Search for the cell housing the specified text and yield its (X, Y) center coordinate. 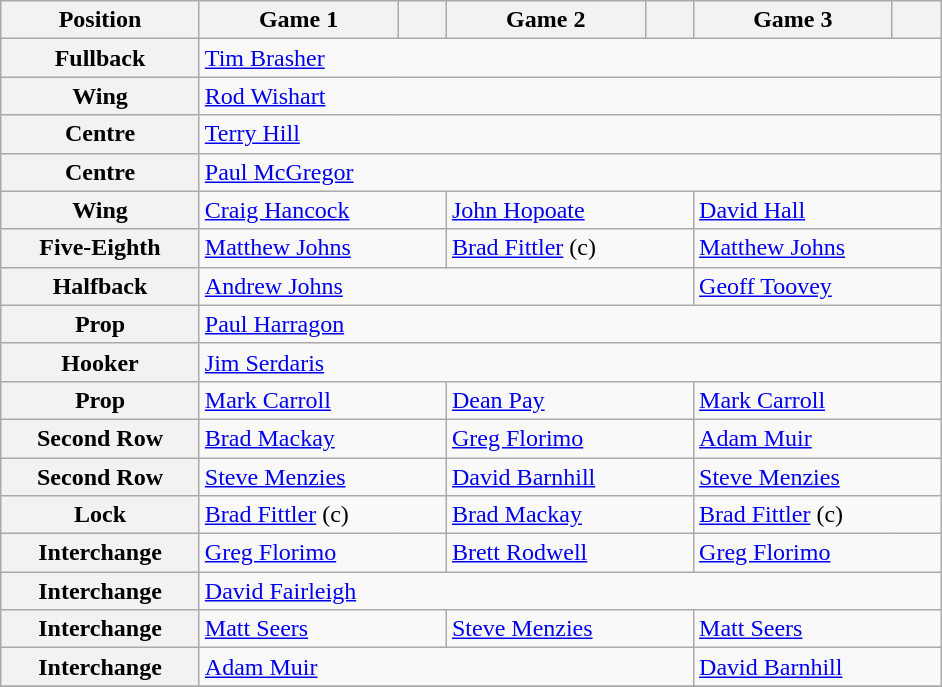
Craig Hancock (322, 210)
Fullback (100, 58)
Brett Rodwell (570, 553)
David Hall (818, 210)
Jim Serdaris (570, 362)
Andrew Johns (446, 286)
Game 3 (794, 20)
John Hopoate (570, 210)
Paul Harragon (570, 324)
Game 2 (546, 20)
Halfback (100, 286)
Hooker (100, 362)
Lock (100, 515)
Dean Pay (570, 400)
Tim Brasher (570, 58)
Paul McGregor (570, 172)
Rod Wishart (570, 96)
David Fairleigh (570, 591)
Position (100, 20)
Five-Eighth (100, 248)
Game 1 (298, 20)
Geoff Toovey (818, 286)
Terry Hill (570, 134)
